Scan for the cell matching the given text and deliver its [X, Y] coordinate at center. 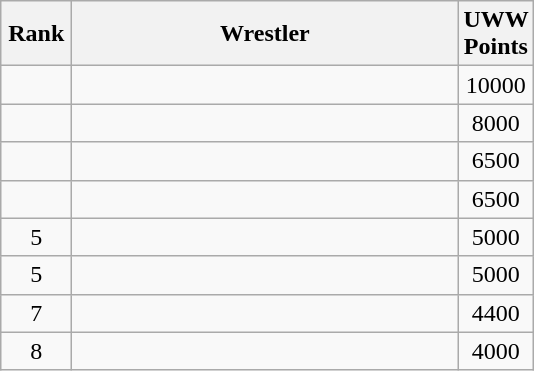
8000 [496, 123]
Wrestler [265, 34]
4400 [496, 313]
UWW Points [496, 34]
8 [36, 351]
4000 [496, 351]
7 [36, 313]
10000 [496, 85]
Rank [36, 34]
